From the cell containing the given text, extract its center point as [X, Y] coordinate. 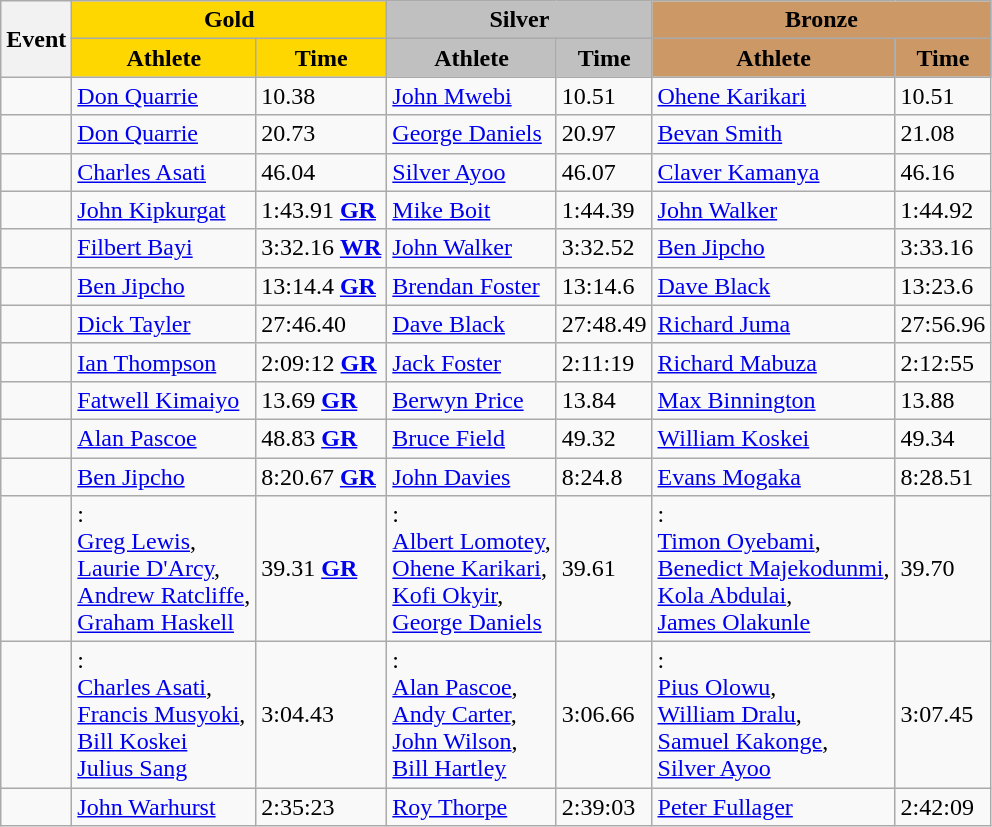
13.69 GR [322, 400]
John Mwebi [472, 96]
2:39:03 [604, 807]
Max Binnington [774, 400]
Alan Pascoe [164, 438]
John Kipkurgat [164, 210]
49.34 [943, 438]
Silver [520, 20]
Roy Thorpe [472, 807]
:Timon Oyebami,Benedict Majekodunmi,Kola Abdulai,James Olakunle [774, 569]
2:11:19 [604, 362]
13:23.6 [943, 286]
Peter Fullager [774, 807]
13:14.4 GR [322, 286]
Bronze [822, 20]
20.73 [322, 134]
Claver Kamanya [774, 172]
3:32.52 [604, 248]
1:44.92 [943, 210]
:Charles Asati,Francis Musyoki,Bill KoskeiJulius Sang [164, 715]
49.32 [604, 438]
21.08 [943, 134]
Ian Thompson [164, 362]
:Alan Pascoe,Andy Carter,John Wilson,Bill Hartley [472, 715]
Berwyn Price [472, 400]
1:44.39 [604, 210]
27:48.49 [604, 324]
Mike Boit [472, 210]
John Warhurst [164, 807]
20.97 [604, 134]
3:33.16 [943, 248]
Bevan Smith [774, 134]
27:46.40 [322, 324]
39.70 [943, 569]
Richard Juma [774, 324]
Fatwell Kimaiyo [164, 400]
Jack Foster [472, 362]
2:35:23 [322, 807]
48.83 GR [322, 438]
Filbert Bayi [164, 248]
13.88 [943, 400]
Event [36, 39]
46.04 [322, 172]
3:07.45 [943, 715]
2:09:12 GR [322, 362]
John Davies [472, 477]
Bruce Field [472, 438]
Richard Mabuza [774, 362]
13:14.6 [604, 286]
George Daniels [472, 134]
2:12:55 [943, 362]
:Albert Lomotey,Ohene Karikari,Kofi Okyir,George Daniels [472, 569]
13.84 [604, 400]
Dick Tayler [164, 324]
8:20.67 GR [322, 477]
3:32.16 WR [322, 248]
Evans Mogaka [774, 477]
39.61 [604, 569]
:Greg Lewis,Laurie D'Arcy,Andrew Ratcliffe,Graham Haskell [164, 569]
Silver Ayoo [472, 172]
39.31 GR [322, 569]
2:42:09 [943, 807]
Brendan Foster [472, 286]
William Koskei [774, 438]
3:06.66 [604, 715]
:Pius Olowu,William Dralu,Samuel Kakonge,Silver Ayoo [774, 715]
Gold [230, 20]
46.16 [943, 172]
10.38 [322, 96]
Charles Asati [164, 172]
1:43.91 GR [322, 210]
8:28.51 [943, 477]
8:24.8 [604, 477]
Ohene Karikari [774, 96]
46.07 [604, 172]
27:56.96 [943, 324]
3:04.43 [322, 715]
